Determine the [X, Y] coordinate at the center of the cell enclosing the given text.  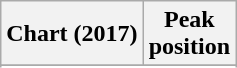
Peakposition [189, 34]
Chart (2017) [72, 34]
